For the text-containing cell, return its midpoint in (x, y) coordinate format. 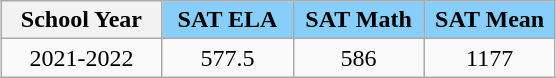
SAT Mean (490, 20)
586 (358, 58)
SAT ELA (228, 20)
2021-2022 (82, 58)
SAT Math (358, 20)
1177 (490, 58)
School Year (82, 20)
577.5 (228, 58)
